Return the (X, Y) coordinate for the center point of the cell that contains the specified text.  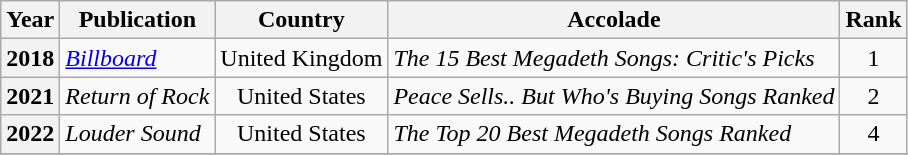
2021 (30, 96)
The 15 Best Megadeth Songs: Critic's Picks (614, 58)
Peace Sells.. But Who's Buying Songs Ranked (614, 96)
Louder Sound (138, 134)
Rank (874, 20)
Return of Rock (138, 96)
United Kingdom (302, 58)
Billboard (138, 58)
Country (302, 20)
4 (874, 134)
Accolade (614, 20)
1 (874, 58)
Year (30, 20)
The Top 20 Best Megadeth Songs Ranked (614, 134)
Publication (138, 20)
2 (874, 96)
2018 (30, 58)
2022 (30, 134)
